Extract the [X, Y] coordinate from the center of the cell holding the provided text.  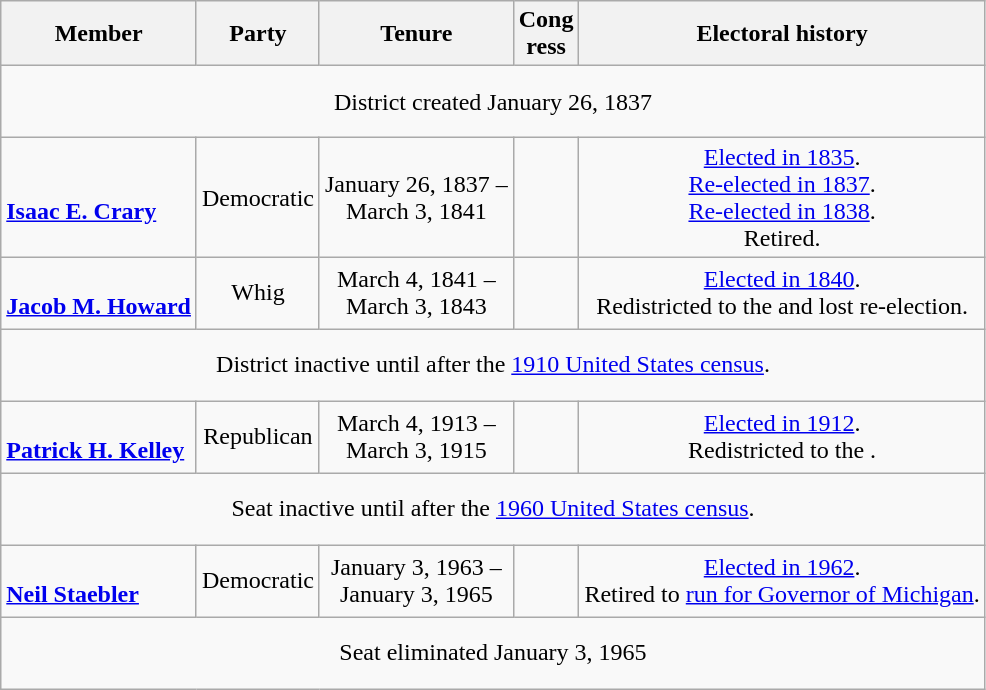
March 4, 1841 –March 3, 1843 [416, 293]
Isaac E. Crary [99, 198]
January 26, 1837 –March 3, 1841 [416, 198]
Seat inactive until after the 1960 United States census. [493, 509]
Elected in 1912.Redistricted to the . [782, 437]
Neil Staebler [99, 581]
January 3, 1963 –January 3, 1965 [416, 581]
Elected in 1835.Re-elected in 1837.Re-elected in 1838.Retired. [782, 198]
Whig [258, 293]
Electoral history [782, 34]
March 4, 1913 –March 3, 1915 [416, 437]
Republican [258, 437]
Jacob M. Howard [99, 293]
Patrick H. Kelley [99, 437]
Member [99, 34]
Elected in 1962.Retired to run for Governor of Michigan. [782, 581]
District inactive until after the 1910 United States census. [493, 365]
Elected in 1840.Redistricted to the and lost re-election. [782, 293]
Seat eliminated January 3, 1965 [493, 653]
District created January 26, 1837 [493, 102]
Party [258, 34]
Tenure [416, 34]
Congress [546, 34]
